Determine the [X, Y] coordinate at the center of the cell enclosing the given text.  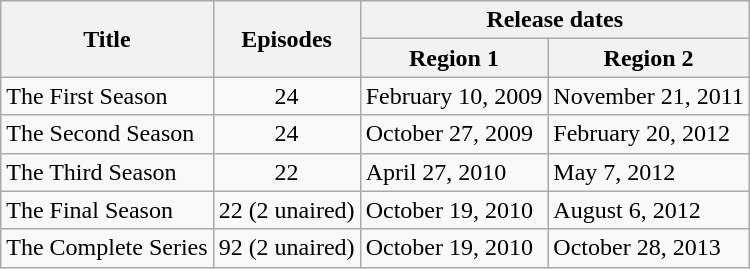
Episodes [286, 39]
The Second Season [107, 134]
February 20, 2012 [648, 134]
Region 1 [454, 58]
Region 2 [648, 58]
The Final Season [107, 210]
92 (2 unaired) [286, 248]
October 28, 2013 [648, 248]
22 (2 unaired) [286, 210]
October 27, 2009 [454, 134]
22 [286, 172]
The First Season [107, 96]
The Complete Series [107, 248]
Title [107, 39]
The Third Season [107, 172]
Release dates [554, 20]
November 21, 2011 [648, 96]
August 6, 2012 [648, 210]
May 7, 2012 [648, 172]
April 27, 2010 [454, 172]
February 10, 2009 [454, 96]
